Return the (X, Y) coordinate for the center point of the cell that contains the specified text.  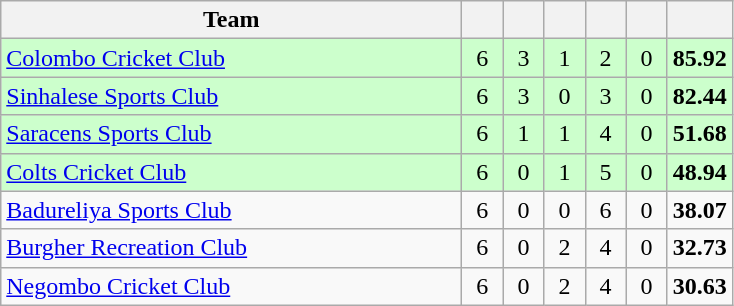
85.92 (700, 58)
Burgher Recreation Club (232, 248)
Sinhalese Sports Club (232, 96)
Saracens Sports Club (232, 134)
Team (232, 20)
51.68 (700, 134)
Colts Cricket Club (232, 172)
30.63 (700, 286)
48.94 (700, 172)
Badureliya Sports Club (232, 210)
32.73 (700, 248)
5 (606, 172)
82.44 (700, 96)
Colombo Cricket Club (232, 58)
38.07 (700, 210)
Negombo Cricket Club (232, 286)
